For the text-containing cell, return its midpoint in (X, Y) coordinate format. 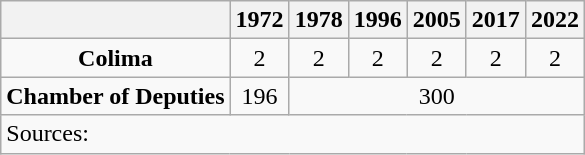
300 (436, 96)
1978 (318, 20)
2005 (436, 20)
196 (260, 96)
1996 (378, 20)
2017 (496, 20)
2022 (554, 20)
Colima (116, 58)
Sources: (293, 134)
Chamber of Deputies (116, 96)
1972 (260, 20)
